Provide the (x, y) coordinate of the cell's center where the given text is located.  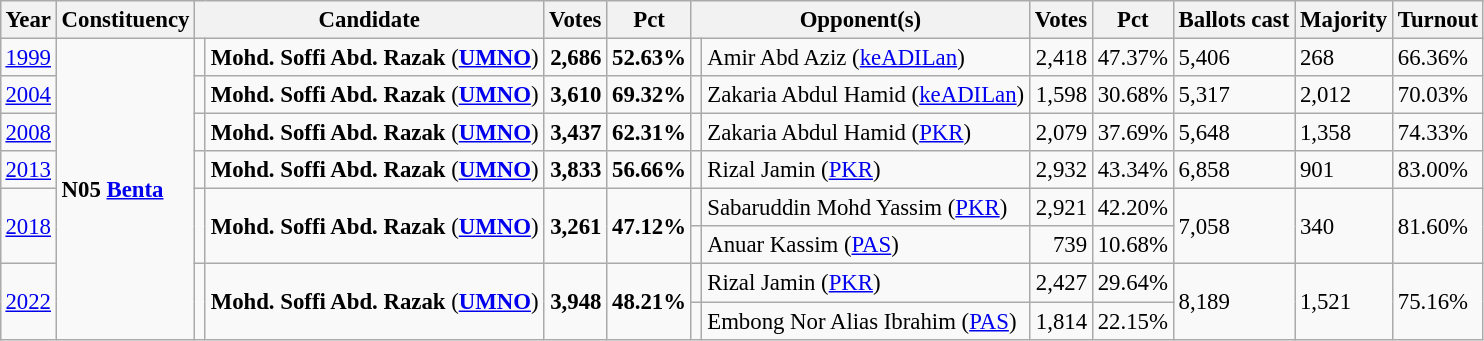
Year (28, 20)
901 (1344, 170)
47.12% (650, 226)
2,012 (1344, 95)
37.69% (1132, 133)
1,358 (1344, 133)
Sabaruddin Mohd Yassim (PKR) (866, 208)
3,437 (576, 133)
1,598 (1060, 95)
5,317 (1234, 95)
268 (1344, 57)
2022 (28, 302)
43.34% (1132, 170)
2004 (28, 95)
1,814 (1060, 321)
3,833 (576, 170)
Anuar Kassim (PAS) (866, 245)
340 (1344, 226)
10.68% (1132, 245)
6,858 (1234, 170)
22.15% (1132, 321)
3,610 (576, 95)
1999 (28, 57)
29.64% (1132, 283)
2,418 (1060, 57)
N05 Benta (125, 188)
62.31% (650, 133)
69.32% (650, 95)
Majority (1344, 20)
Constituency (125, 20)
42.20% (1132, 208)
2008 (28, 133)
Ballots cast (1234, 20)
83.00% (1438, 170)
5,406 (1234, 57)
Zakaria Abdul Hamid (keADILan) (866, 95)
48.21% (650, 302)
Amir Abd Aziz (keADILan) (866, 57)
Turnout (1438, 20)
81.60% (1438, 226)
8,189 (1234, 302)
Zakaria Abdul Hamid (PKR) (866, 133)
66.36% (1438, 57)
5,648 (1234, 133)
2,921 (1060, 208)
75.16% (1438, 302)
56.66% (650, 170)
2,686 (576, 57)
2,932 (1060, 170)
3,261 (576, 226)
739 (1060, 245)
47.37% (1132, 57)
1,521 (1344, 302)
2018 (28, 226)
2013 (28, 170)
2,427 (1060, 283)
Embong Nor Alias Ibrahim (PAS) (866, 321)
52.63% (650, 57)
7,058 (1234, 226)
70.03% (1438, 95)
Candidate (370, 20)
74.33% (1438, 133)
2,079 (1060, 133)
30.68% (1132, 95)
3,948 (576, 302)
Opponent(s) (860, 20)
